Pinpoint the cell where the given text exists, returning its (X, Y) midpoint coordinate. 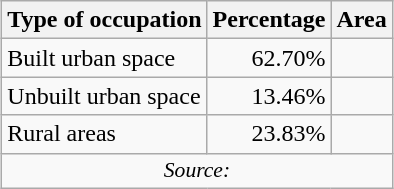
62.70% (269, 58)
Rural areas (104, 134)
Source: (197, 171)
Percentage (269, 20)
Built urban space (104, 58)
13.46% (269, 96)
23.83% (269, 134)
Area (362, 20)
Unbuilt urban space (104, 96)
Type of occupation (104, 20)
